Locate the cell with the specified text and output its (x, y) center coordinate. 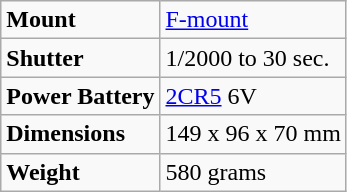
Weight (80, 172)
F-mount (253, 20)
1/2000 to 30 sec. (253, 58)
2CR5 6V (253, 96)
Shutter (80, 58)
Dimensions (80, 134)
149 x 96 x 70 mm (253, 134)
Power Battery (80, 96)
Mount (80, 20)
580 grams (253, 172)
